Return [X, Y] of the center of cell containing provided text 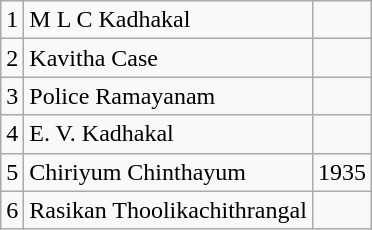
6 [12, 210]
5 [12, 172]
Rasikan Thoolikachithrangal [168, 210]
1935 [342, 172]
4 [12, 134]
Chiriyum Chinthayum [168, 172]
3 [12, 96]
1 [12, 20]
2 [12, 58]
Kavitha Case [168, 58]
M L C Kadhakal [168, 20]
E. V. Kadhakal [168, 134]
Police Ramayanam [168, 96]
